Provide the (x, y) coordinate of the cell's center where the given text is located.  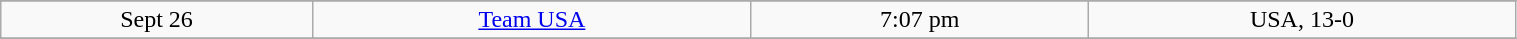
7:07 pm (919, 20)
USA, 13-0 (1302, 20)
Sept 26 (157, 20)
Team USA (532, 20)
